Output the [X, Y] coordinate of the center of the cell containing the given text.  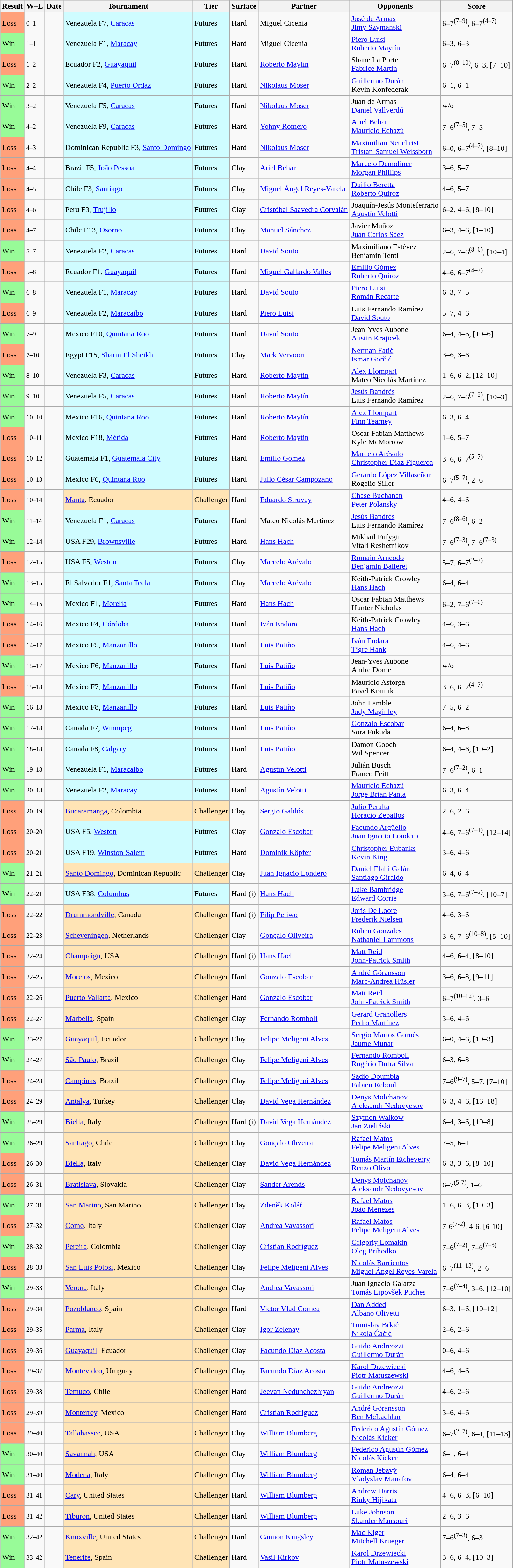
Parma, Italy [128, 1329]
Mexico F6, Quintana Roo [128, 479]
Nerman Fatić Ismar Gorčić [395, 354]
Canada F7, Winnipeg [128, 728]
Marcelo Demoliner Morgan Phillips [395, 168]
6–2, 7–6(7–0) [476, 604]
7-6(7-2), 4-6, [6-10] [476, 1225]
29–35 [34, 1329]
6–7(5–7), 2–6 [476, 479]
Venezuela F1, Maracaibo [128, 769]
Venezuela F2, Maracaibo [128, 313]
Marbella, Spain [128, 1018]
Dominican Republic F3, Santo Domingo [128, 147]
3–6, 5–7 [476, 168]
André Göransson Ben McLachlan [395, 1412]
Julio Peralta Horacio Zeballos [395, 811]
29–40 [34, 1433]
1–6, 6–2, [12–10] [476, 376]
11–14 [34, 520]
29–34 [34, 1309]
6–3, 1–6, [10–12] [476, 1309]
Luke Johnson Skander Mansouri [395, 1516]
Dominik Köpfer [304, 852]
Santo Domingo, Dominican Republic [128, 873]
Morelos, Mexico [128, 977]
28–33 [34, 1267]
Santiago, Chile [128, 1142]
Romain Arneodo Benjamin Balleret [395, 562]
Filip Peliwo [304, 914]
San Luis Potosi, Mexico [128, 1267]
5–7 [34, 251]
6–3, 7–5 [476, 293]
6–3, 4–6, [16–18] [476, 1101]
Zdeněk Kolář [304, 1205]
John Lamble Jody Maginley [395, 707]
Maximiliano Estévez Benjamin Tenti [395, 251]
Ariel Behar [304, 168]
Antalya, Turkey [128, 1101]
Maximilian Neuchrist Tristan-Samuel Weissborn [395, 147]
7–6(7–5), 7–5 [476, 126]
10–12 [34, 458]
Montevideo, Uruguay [128, 1371]
USA F38, Columbus [128, 894]
Score [476, 6]
Christopher Eubanks Kevin King [395, 852]
24–28 [34, 1081]
22–22 [34, 914]
Mexico F5, Manzanillo [128, 645]
6–7(8–10), 6–3, [7–10] [476, 64]
4–6, 6–7(4–7) [476, 272]
10–14 [34, 500]
10–11 [34, 437]
3–6, 3–6 [476, 354]
Julio César Campozano [304, 479]
3–6, 7–6(7–2), [10–7] [476, 894]
Drummondville, Canada [128, 914]
6–7(11–13), 2–6 [476, 1267]
26–30 [34, 1163]
6–7(2–7), 6–4, [11–13] [476, 1433]
7–6(7–3), 7–6(7–3) [476, 541]
Marcelo Arévalo Christopher Díaz Figueroa [395, 458]
29–38 [34, 1392]
15–17 [34, 666]
29–37 [34, 1371]
Igor Zelenay [304, 1329]
Puerto Vallarta, Mexico [128, 998]
Alex Llompart Mateo Nicolás Martínez [395, 376]
Como, Italy [128, 1225]
Luis Fernando Ramírez David Souto [395, 313]
Venezuela F2, Caracas [128, 251]
Mark Vervoort [304, 354]
21–21 [34, 873]
José de Armas Jimy Szymanski [395, 23]
Guillermo Durán Kevin Konfederak [395, 85]
1–2 [34, 64]
Juan Ignacio Londero [304, 873]
22–21 [34, 894]
2–6, 7–6(8–6), [10–4] [476, 251]
Ecuador F1, Guayaquil [128, 272]
Luke Bambridge Edward Corrie [395, 894]
Nicolás Barrientos Miguel Ángel Reyes-Varela [395, 1267]
6–4, 6–3 [476, 728]
14–17 [34, 645]
6–4, 3–6, [10–8] [476, 1122]
Vasil Kirkov [304, 1557]
Grigoriy Lomakin Oleg Prihodko [395, 1246]
3–6, 6–3, [9–11] [476, 977]
Shane La Porte Fabrice Martin [395, 64]
Juan Ignacio Galarza Tomás Lipovšek Puches [395, 1288]
Tomislav Brkić Nikola Ćaćić [395, 1329]
4–3 [34, 147]
Mexico F7, Manzanillo [128, 687]
Peru F3, Trujillo [128, 209]
Venezuela F2, Maracay [128, 790]
6–0, 6–7(4–7), [8–10] [476, 147]
6–0, 4–6, [10–3] [476, 1039]
24–27 [34, 1060]
Result [12, 6]
3–2 [34, 106]
28–32 [34, 1246]
Ruben Gonzales Nathaniel Lammons [395, 935]
15–18 [34, 687]
26–31 [34, 1184]
Iván Endara Tigre Hank [395, 645]
Sergio Galdós [304, 811]
Venezuela F3, Caracas [128, 376]
6–7(10–12), 3–6 [476, 998]
2–2 [34, 85]
31–41 [34, 1495]
2–6, 7–6(7–5), [10–3] [476, 396]
12–14 [34, 541]
6–4, 4–6, [10–6] [476, 334]
3–6, 7–6(10–8), [5–10] [476, 935]
Emilio Gómez Roberto Quiroz [395, 272]
4–6, 6–4, [8–10] [476, 956]
USA F19, Winston-Salem [128, 852]
6–4, 4–6, [10–2] [476, 748]
5–7, 6–7(2–7) [476, 562]
Victor Vlad Cornea [304, 1309]
20–21 [34, 852]
Cannon Kingsley [304, 1536]
6–3, 4–6, [1–10] [476, 230]
Ecuador F2, Guayaquil [128, 64]
Venezuela F7, Caracas [128, 23]
30–40 [34, 1454]
Oscar Fabian Matthews Kyle McMorrow [395, 437]
22–27 [34, 1018]
Venezuela F4, Puerto Ordaz [128, 85]
Mexico F4, Córdoba [128, 624]
Yohny Romero [304, 126]
Tallahassee, USA [128, 1433]
4–6, 5–7 [476, 189]
W–L [34, 6]
26–29 [34, 1142]
20–19 [34, 811]
Sander Arends [304, 1184]
3–6, 6–7(5–7) [476, 458]
27–31 [34, 1205]
Iván Endara [304, 624]
Partner [304, 6]
Sergio Martos Gornés Jaume Munar [395, 1039]
16–18 [34, 707]
Gerard Granollers Pedro Martínez [395, 1018]
Emilio Gómez [304, 458]
Scheveningen, Netherlands [128, 935]
Mexico F6, Manzanillo [128, 666]
Daniel Elahi Galán Santiago Giraldo [395, 873]
Verona, Italy [128, 1288]
6–1, 6–4 [476, 1454]
Piero Luisi Román Recarte [395, 293]
3–6, 6–7(4–7) [476, 687]
22–23 [34, 935]
20–20 [34, 831]
1–6, 6–3, [10–3] [476, 1205]
7–10 [34, 354]
Ariel Behar Mauricio Echazú [395, 126]
12–15 [34, 562]
18–18 [34, 748]
5–7, 4–6 [476, 313]
33–42 [34, 1557]
9–10 [34, 396]
Manta, Ecuador [128, 500]
Andrew Harris Rinky Hijikata [395, 1495]
Dan Added Albano Olivetti [395, 1309]
Oscar Fabian Matthews Hunter Nicholas [395, 604]
Chile F3, Santiago [128, 189]
Fernando Romboli [304, 1018]
14–16 [34, 624]
Cary, United States [128, 1495]
Duilio Beretta Roberto Quiroz [395, 189]
24–29 [34, 1101]
Bucaramanga, Colombia [128, 811]
Mateo Nicolás Martínez [304, 520]
Gonzalo Escobar Sora Fukuda [395, 728]
Tiburon, United States [128, 1516]
7–6(7–3), 6–3 [476, 1536]
Piero Luisi Roberto Maytín [395, 43]
27–32 [34, 1225]
Jeevan Nedunchezhiyan [304, 1392]
Pozoblanco, Spain [128, 1309]
4–6 [34, 209]
Szymon Walków Jan Zieliński [395, 1122]
Jean-Yves Aubone Austin Krajicek [395, 334]
7–6(9–7), 5–7, [7–10] [476, 1081]
Mexico F8, Manzanillo [128, 707]
Tenerife, Spain [128, 1557]
Javier Muñoz Juan Carlos Sáez [395, 230]
Venezuela F1, Caracas [128, 520]
Tournament [128, 6]
Canada F8, Calgary [128, 748]
Guatemala F1, Guatemala City [128, 458]
Temuco, Chile [128, 1392]
7–6(7–4), 3–6, [12–10] [476, 1288]
Mexico F10, Quintana Roo [128, 334]
Chile F13, Osorno [128, 230]
5–8 [34, 272]
7–6(7–2), 7–6(7–3) [476, 1246]
6–8 [34, 293]
Mikhail Fufygin Vitali Reshetnikov [395, 541]
4–6, 6–3, [6–10] [476, 1495]
USA F29, Brownsville [128, 541]
Joaquín-Jesús Monteferrario Agustín Velotti [395, 209]
3–6, 6–4, [10–3] [476, 1557]
Eduardo Struvay [304, 500]
31–40 [34, 1475]
22–26 [34, 998]
Champaign, USA [128, 956]
Mauricio Astorga Pavel Krainik [395, 687]
29–33 [34, 1288]
7–6(7–2), 6–1 [476, 769]
Facundo Argüello Juan Ignacio Londero [395, 831]
7–6(8–6), 6–2 [476, 520]
22–24 [34, 956]
Campinas, Brazil [128, 1081]
Miguel Gallardo Valles [304, 272]
7–9 [34, 334]
6–7(7–9), 6–7(4–7) [476, 23]
Egypt F15, Sharm El Sheikh [128, 354]
Tomás Martín Etcheverry Renzo Olivo [395, 1163]
1–1 [34, 43]
Tier [211, 6]
Modena, Italy [128, 1475]
Pereira, Colombia [128, 1246]
Manuel Sánchez [304, 230]
6–1, 6–1 [476, 85]
Jean-Yves Aubone Andre Dome [395, 666]
19–18 [34, 769]
Bratislava, Slovakia [128, 1184]
Mac Kiger Mitchell Krueger [395, 1536]
17–18 [34, 728]
29–39 [34, 1412]
Cristóbal Saavedra Corvalán [304, 209]
Knoxville, United States [128, 1536]
Brazil F5, João Pessoa [128, 168]
André Göransson Marc-Andrea Hüsler [395, 977]
Surface [244, 6]
0–1 [34, 23]
Piero Luisi [304, 313]
4–6, 2–6 [476, 1392]
4–5 [34, 189]
25–29 [34, 1122]
1–6, 5–7 [476, 437]
Juan de Armas Daniel Vallverdú [395, 106]
Sadio Doumbia Fabien Reboul [395, 1081]
Miguel Ángel Reyes-Varela [304, 189]
31–42 [34, 1516]
Mexico F18, Mérida [128, 437]
Chase Buchanan Peter Polansky [395, 500]
Savannah, USA [128, 1454]
El Salvador F1, Santa Tecla [128, 583]
4–6, 7–6(7–1), [12–14] [476, 831]
7–5, 6–2 [476, 707]
6–2, 4–6, [8–10] [476, 209]
Mexico F1, Morelia [128, 604]
0–6, 4–6 [476, 1350]
Date [54, 6]
4–2 [34, 126]
32–42 [34, 1536]
Roman Jebavý Vladyslav Manafov [395, 1475]
São Paulo, Brazil [128, 1060]
13–15 [34, 583]
Venezuela F9, Caracas [128, 126]
Mauricio Echazú Jorge Brian Panta [395, 790]
10–13 [34, 479]
Damon Gooch Wil Spencer [395, 748]
6–7(5-7), 1–6 [476, 1184]
6–9 [34, 313]
8–10 [34, 376]
Rafael Matos João Menezes [395, 1205]
4–4 [34, 168]
Joris De Loore Frederik Nielsen [395, 914]
Mexico F16, Quintana Roo [128, 417]
14–15 [34, 604]
23–27 [34, 1039]
Monterrey, Mexico [128, 1412]
Gerardo López Villaseñor Rogelio Siller [395, 479]
Fernando Romboli Rogério Dutra Silva [395, 1060]
6–3, 3–6, [8–10] [476, 1163]
San Marino, San Marino [128, 1205]
Opponents [395, 6]
2–6, 3–6 [476, 1516]
4–7 [34, 230]
20–18 [34, 790]
Julián Busch Franco Feitt [395, 769]
7–5, 6–1 [476, 1142]
10–10 [34, 417]
Alex Llompart Finn Tearney [395, 417]
29–36 [34, 1350]
22–25 [34, 977]
